Capture the cell that displays the provided text and extract its [X, Y] central coordinate. 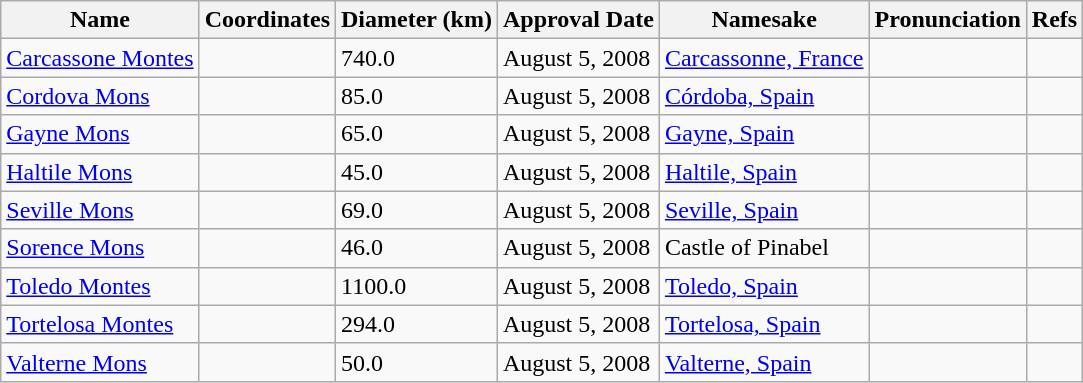
Seville, Spain [764, 210]
Sorence Mons [100, 248]
Coordinates [267, 20]
Approval Date [578, 20]
46.0 [417, 248]
Haltile Mons [100, 172]
50.0 [417, 362]
Toledo Montes [100, 286]
Name [100, 20]
Gayne, Spain [764, 134]
Carcassone Montes [100, 58]
Gayne Mons [100, 134]
740.0 [417, 58]
65.0 [417, 134]
85.0 [417, 96]
Pronunciation [948, 20]
Cordova Mons [100, 96]
Córdoba, Spain [764, 96]
Diameter (km) [417, 20]
69.0 [417, 210]
294.0 [417, 324]
Tortelosa Montes [100, 324]
Tortelosa, Spain [764, 324]
Carcassonne, France [764, 58]
Refs [1054, 20]
45.0 [417, 172]
Castle of Pinabel [764, 248]
Valterne Mons [100, 362]
Namesake [764, 20]
Toledo, Spain [764, 286]
Seville Mons [100, 210]
1100.0 [417, 286]
Valterne, Spain [764, 362]
Haltile, Spain [764, 172]
